For the text-containing cell, return its midpoint in (x, y) coordinate format. 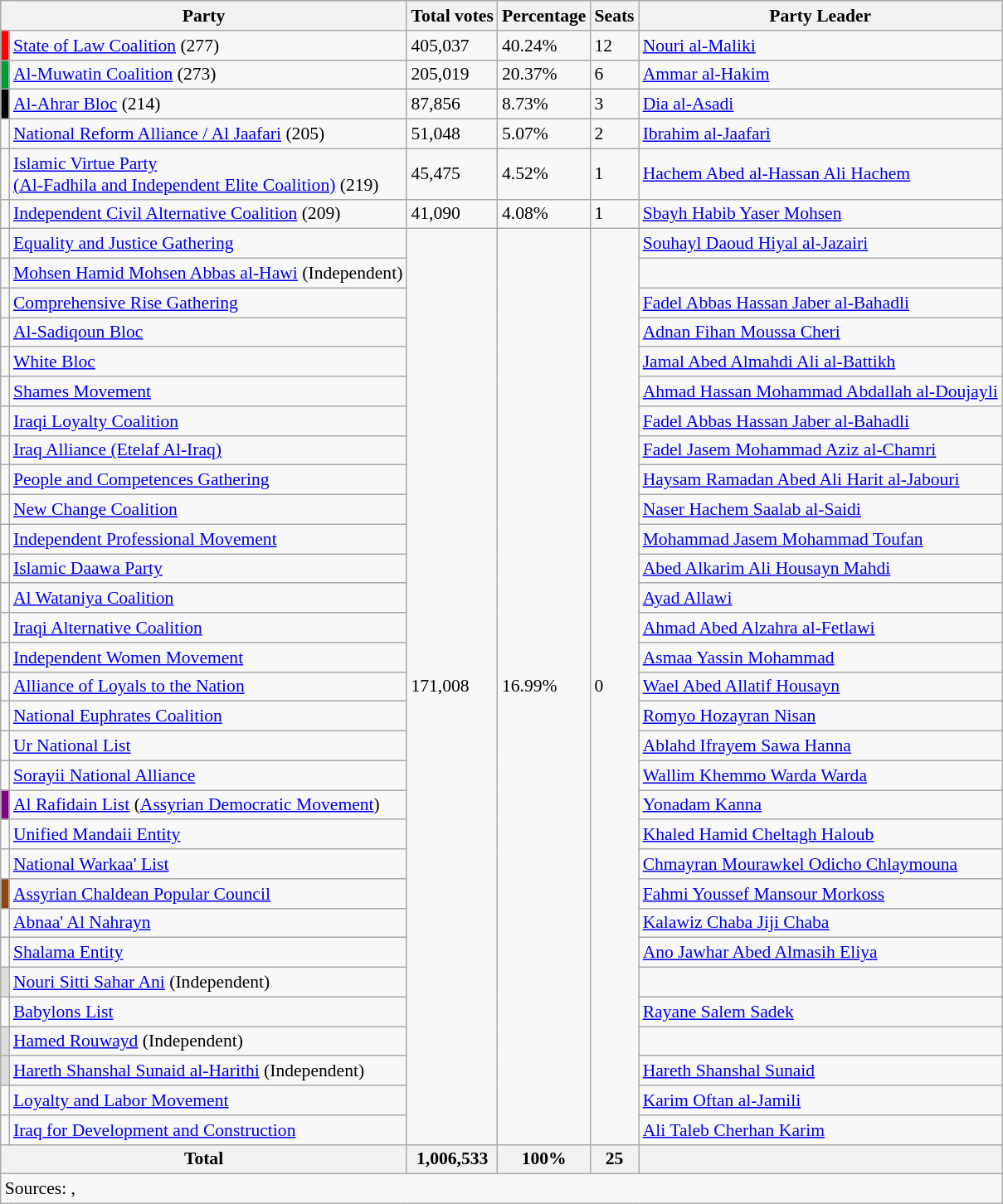
National Warkaa' List (208, 864)
Ahmad Abed Alzahra al-Fetlawi (820, 628)
Ablahd Ifrayem Sawa Hanna (820, 746)
51,048 (451, 134)
3 (614, 104)
Iraqi Loyalty Coalition (208, 421)
Islamic Daawa Party (208, 569)
Iraqi Alternative Coalition (208, 628)
Jamal Abed Almahdi Ali al-Battikh (820, 362)
Sbayh Habib Yaser Mohsen (820, 214)
25 (614, 1159)
Nouri al-Maliki (820, 46)
40.24% (544, 46)
Hareth Shanshal Sunaid al-Harithi (Independent) (208, 1071)
41,090 (451, 214)
Independent Civil Alternative Coalition (209) (208, 214)
Ali Taleb Cherhan Karim (820, 1130)
Chmayran Mourawkel Odicho Chlaymouna (820, 864)
8.73% (544, 104)
Party (204, 16)
Mohsen Hamid Mohsen Abbas al-Hawi (Independent) (208, 274)
Al Rafidain List (Assyrian Democratic Movement) (208, 805)
Yonadam Kanna (820, 805)
Haysam Ramadan Abed Ali Harit al-Jabouri (820, 480)
National Euphrates Coalition (208, 716)
Sources: , (501, 1189)
Souhayl Daoud Hiyal al-Jazairi (820, 244)
45,475 (451, 174)
Islamic Virtue Party (Al-Fadhila and Independent Elite Coalition) (219) (208, 174)
Adnan Fihan Moussa Cheri (820, 333)
Rayane Salem Sadek (820, 1012)
Seats (614, 16)
Sorayii National Alliance (208, 775)
Hachem Abed al-Hassan Ali Hachem (820, 174)
White Bloc (208, 362)
Total (204, 1159)
Hareth Shanshal Sunaid (820, 1071)
Fahmi Youssef Mansour Morkoss (820, 894)
Al-Muwatin Coalition (273) (208, 75)
12 (614, 46)
Al-Sadiqoun Bloc (208, 333)
Comprehensive Rise Gathering (208, 303)
205,019 (451, 75)
Ibrahim al-Jaafari (820, 134)
Fadel Jasem Mohammad Aziz al-Chamri (820, 450)
Ayad Allawi (820, 599)
5.07% (544, 134)
National Reform Alliance / Al Jaafari (205) (208, 134)
Wallim Khemmo Warda Warda (820, 775)
State of Law Coalition (277) (208, 46)
Ammar al-Hakim (820, 75)
6 (614, 75)
Ahmad Hassan Mohammad Abdallah al-Doujayli (820, 391)
Hamed Rouwayd (Independent) (208, 1041)
Alliance of Loyals to the Nation (208, 687)
Abed Alkarim Ali Housayn Mahdi (820, 569)
Romyo Hozayran Nisan (820, 716)
Total votes (451, 16)
Percentage (544, 16)
Loyalty and Labor Movement (208, 1100)
Independent Professional Movement (208, 539)
Dia al-Asadi (820, 104)
Independent Women Movement (208, 658)
Iraq Alliance (Etelaf Al-Iraq) (208, 450)
Khaled Hamid Cheltagh Haloub (820, 835)
Kalawiz Chaba Jiji Chaba (820, 923)
Asmaa Yassin Mohammad (820, 658)
Nouri Sitti Sahar Ani (Independent) (208, 983)
Ur National List (208, 746)
Iraq for Development and Construction (208, 1130)
Babylons List (208, 1012)
Al Wataniya Coalition (208, 599)
405,037 (451, 46)
Abnaa' Al Nahrayn (208, 923)
Assyrian Chaldean Popular Council (208, 894)
4.08% (544, 214)
Equality and Justice Gathering (208, 244)
100% (544, 1159)
1,006,533 (451, 1159)
0 (614, 687)
20.37% (544, 75)
Karim Oftan al-Jamili (820, 1100)
171,008 (451, 687)
Mohammad Jasem Mohammad Toufan (820, 539)
Ano Jawhar Abed Almasih Eliya (820, 953)
Shalama Entity (208, 953)
Unified Mandaii Entity (208, 835)
People and Competences Gathering (208, 480)
16.99% (544, 687)
87,856 (451, 104)
Al-Ahrar Bloc (214) (208, 104)
2 (614, 134)
4.52% (544, 174)
Party Leader (820, 16)
Naser Hachem Saalab al-Saidi (820, 510)
New Change Coalition (208, 510)
Shames Movement (208, 391)
Wael Abed Allatif Housayn (820, 687)
